Identify which cell holds the provided text, then report its (X, Y) central coordinate. 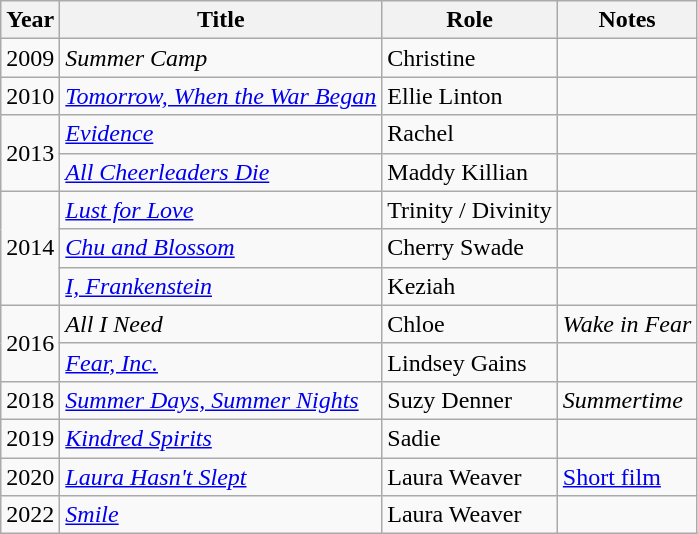
Title (221, 20)
Maddy Killian (470, 172)
2013 (30, 153)
Summertime (626, 400)
Chu and Blossom (221, 248)
Notes (626, 20)
Laura Hasn't Slept (221, 477)
Rachel (470, 134)
Lust for Love (221, 210)
Wake in Fear (626, 324)
I, Frankenstein (221, 286)
2019 (30, 438)
Sadie (470, 438)
Smile (221, 515)
Lindsey Gains (470, 362)
All Cheerleaders Die (221, 172)
2020 (30, 477)
Christine (470, 58)
Keziah (470, 286)
Role (470, 20)
Fear, Inc. (221, 362)
Tomorrow, When the War Began (221, 96)
Kindred Spirits (221, 438)
2009 (30, 58)
Chloe (470, 324)
Cherry Swade (470, 248)
2022 (30, 515)
2010 (30, 96)
2014 (30, 248)
Suzy Denner (470, 400)
Ellie Linton (470, 96)
Summer Days, Summer Nights (221, 400)
Summer Camp (221, 58)
Year (30, 20)
2018 (30, 400)
All I Need (221, 324)
Trinity / Divinity (470, 210)
2016 (30, 343)
Short film (626, 477)
Evidence (221, 134)
